From the cell containing the given text, extract its center point as (x, y) coordinate. 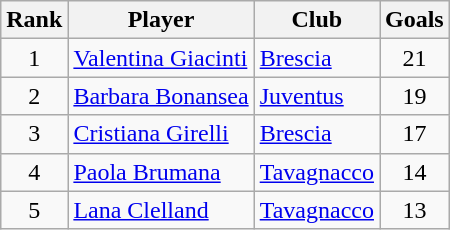
Club (316, 20)
4 (34, 172)
Lana Clelland (161, 210)
Juventus (316, 96)
19 (415, 96)
Valentina Giacinti (161, 58)
13 (415, 210)
3 (34, 134)
17 (415, 134)
2 (34, 96)
Cristiana Girelli (161, 134)
Paola Brumana (161, 172)
5 (34, 210)
14 (415, 172)
1 (34, 58)
Rank (34, 20)
Goals (415, 20)
21 (415, 58)
Barbara Bonansea (161, 96)
Player (161, 20)
